Find where the given text appears and provide that cell's center as (x, y) coordinate. 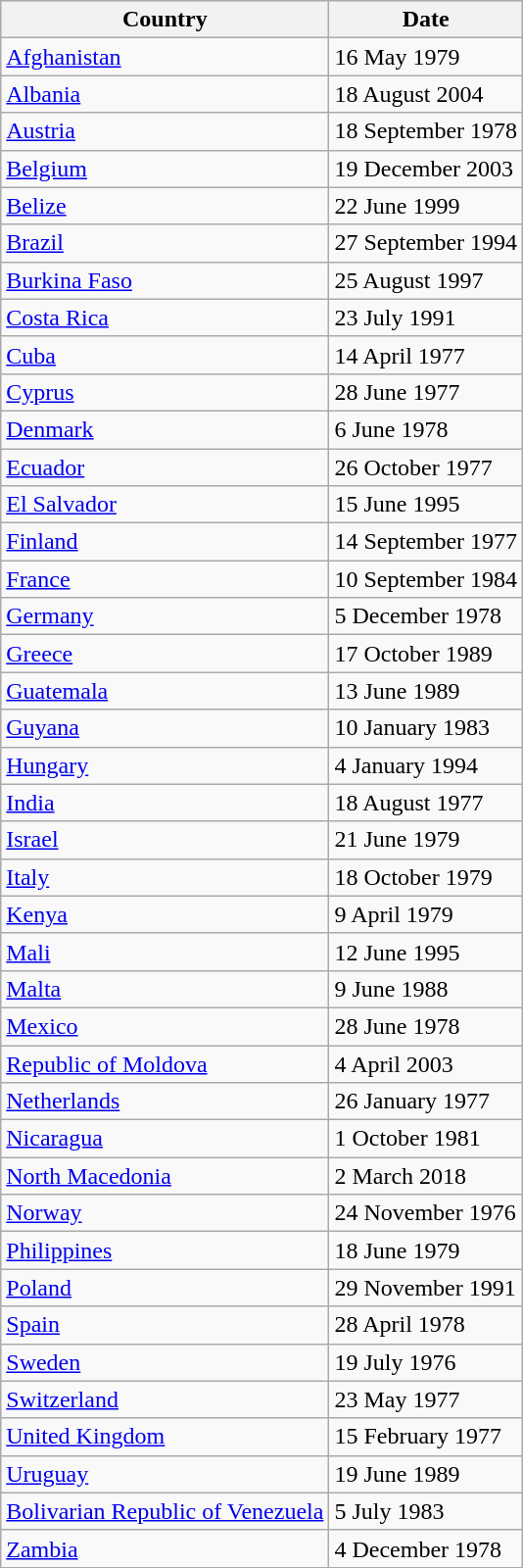
Bolivarian Republic of Venezuela (165, 1511)
Cuba (165, 355)
Brazil (165, 243)
El Salvador (165, 505)
10 January 1983 (426, 728)
9 June 1988 (426, 989)
France (165, 579)
India (165, 803)
23 May 1977 (426, 1399)
Greece (165, 654)
25 August 1997 (426, 280)
18 August 1977 (426, 803)
1 October 1981 (426, 1139)
27 September 1994 (426, 243)
Mexico (165, 1026)
Poland (165, 1288)
Country (165, 20)
Finland (165, 542)
Israel (165, 840)
10 September 1984 (426, 579)
28 April 1978 (426, 1325)
22 June 1999 (426, 206)
Sweden (165, 1362)
Germany (165, 616)
4 December 1978 (426, 1548)
29 November 1991 (426, 1288)
6 June 1978 (426, 429)
15 February 1977 (426, 1437)
Denmark (165, 429)
2 March 2018 (426, 1176)
13 June 1989 (426, 691)
Italy (165, 877)
19 December 2003 (426, 169)
Guyana (165, 728)
Albania (165, 94)
Hungary (165, 765)
19 July 1976 (426, 1362)
Malta (165, 989)
Republic of Moldova (165, 1063)
Guatemala (165, 691)
24 November 1976 (426, 1213)
Nicaragua (165, 1139)
15 June 1995 (426, 505)
26 January 1977 (426, 1102)
28 June 1977 (426, 392)
Costa Rica (165, 318)
Zambia (165, 1548)
Burkina Faso (165, 280)
14 September 1977 (426, 542)
14 April 1977 (426, 355)
Netherlands (165, 1102)
18 August 2004 (426, 94)
Austria (165, 131)
28 June 1978 (426, 1026)
5 December 1978 (426, 616)
18 June 1979 (426, 1250)
4 January 1994 (426, 765)
16 May 1979 (426, 57)
Mali (165, 952)
Spain (165, 1325)
Belize (165, 206)
Kenya (165, 914)
Cyprus (165, 392)
23 July 1991 (426, 318)
18 October 1979 (426, 877)
19 June 1989 (426, 1474)
United Kingdom (165, 1437)
26 October 1977 (426, 467)
Switzerland (165, 1399)
Date (426, 20)
21 June 1979 (426, 840)
Belgium (165, 169)
12 June 1995 (426, 952)
9 April 1979 (426, 914)
Afghanistan (165, 57)
5 July 1983 (426, 1511)
Philippines (165, 1250)
Uruguay (165, 1474)
North Macedonia (165, 1176)
4 April 2003 (426, 1063)
17 October 1989 (426, 654)
Norway (165, 1213)
Ecuador (165, 467)
18 September 1978 (426, 131)
